Output the [x, y] coordinate of the center of the cell containing the given text.  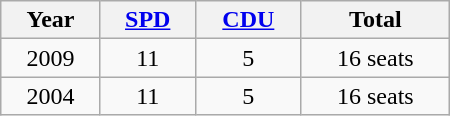
SPD [148, 20]
Year [50, 20]
Total [375, 20]
2009 [50, 58]
CDU [248, 20]
2004 [50, 96]
